From the cell containing the given text, extract its center point as [x, y] coordinate. 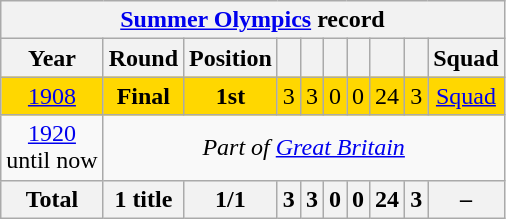
1st [231, 96]
Final [143, 96]
– [466, 199]
1908 [52, 96]
Summer Olympics record [252, 20]
Year [52, 58]
1/1 [231, 199]
1920until now [52, 148]
Part of Great Britain [304, 148]
Position [231, 58]
1 title [143, 199]
Total [52, 199]
Round [143, 58]
